Search for the cell housing the specified text and yield its (x, y) center coordinate. 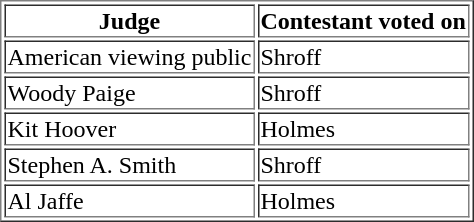
Woody Paige (129, 92)
Judge (129, 20)
Contestant voted on (362, 20)
Kit Hoover (129, 128)
American viewing public (129, 56)
Stephen A. Smith (129, 164)
Al Jaffe (129, 200)
